Detect which cell encompasses the target text, then output its [x, y] center coordinate. 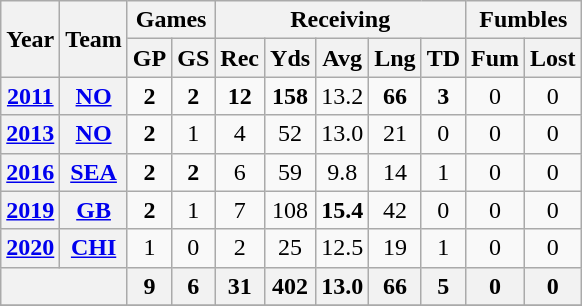
12 [240, 96]
CHI [94, 248]
Rec [240, 58]
Fum [496, 58]
25 [290, 248]
Fumbles [524, 20]
9 [149, 286]
3 [443, 96]
108 [290, 210]
4 [240, 134]
GS [194, 58]
15.4 [342, 210]
52 [290, 134]
13.2 [342, 96]
5 [443, 286]
402 [290, 286]
2011 [30, 96]
19 [395, 248]
SEA [94, 172]
Year [30, 39]
7 [240, 210]
2013 [30, 134]
14 [395, 172]
Team [94, 39]
158 [290, 96]
TD [443, 58]
2020 [30, 248]
9.8 [342, 172]
Yds [290, 58]
12.5 [342, 248]
42 [395, 210]
2016 [30, 172]
Avg [342, 58]
Lng [395, 58]
Receiving [340, 20]
Lost [553, 58]
2019 [30, 210]
GP [149, 58]
59 [290, 172]
31 [240, 286]
GB [94, 210]
21 [395, 134]
Games [170, 20]
